Identify which cell holds the provided text, then report its (X, Y) central coordinate. 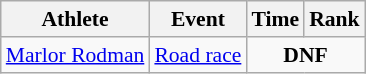
Time (275, 19)
Road race (198, 55)
DNF (305, 55)
Marlor Rodman (76, 55)
Athlete (76, 19)
Rank (334, 19)
Event (198, 19)
